Scan for the cell matching the given text and deliver its [X, Y] coordinate at center. 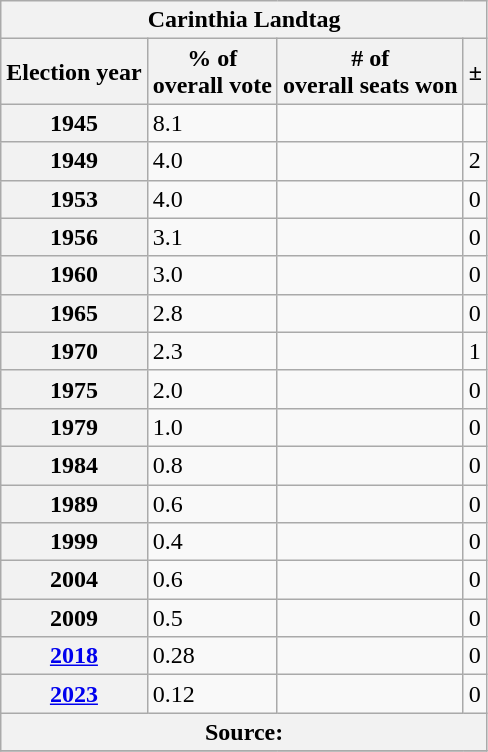
1979 [74, 427]
1956 [74, 237]
1999 [74, 542]
1984 [74, 465]
1945 [74, 123]
2023 [74, 694]
2.0 [212, 389]
0.4 [212, 542]
2.8 [212, 313]
1989 [74, 503]
± [475, 72]
1.0 [212, 427]
3.0 [212, 275]
1975 [74, 389]
1 [475, 351]
1965 [74, 313]
0.12 [212, 694]
1953 [74, 199]
2 [475, 161]
1949 [74, 161]
1960 [74, 275]
% ofoverall vote [212, 72]
1970 [74, 351]
Election year [74, 72]
2009 [74, 618]
2.3 [212, 351]
2004 [74, 580]
3.1 [212, 237]
8.1 [212, 123]
Source: [244, 732]
2018 [74, 656]
0.8 [212, 465]
Carinthia Landtag [244, 20]
0.28 [212, 656]
# ofoverall seats won [370, 72]
0.5 [212, 618]
